Find where the given text appears and provide that cell's center as [X, Y] coordinate. 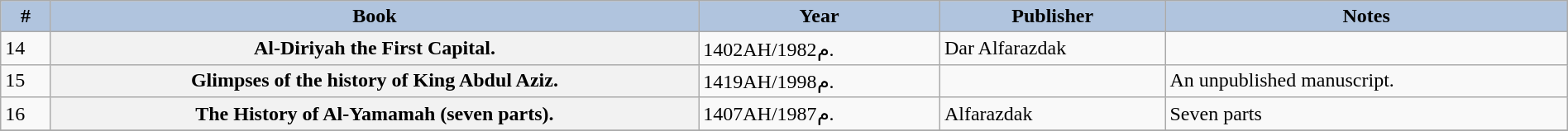
Year [820, 16]
Notes [1366, 16]
Publisher [1052, 16]
1402AH/1982م. [820, 49]
Book [375, 16]
Alfarazdak [1052, 114]
An unpublished manuscript. [1366, 81]
14 [26, 49]
# [26, 16]
The History of Al-Yamamah (seven parts). [375, 114]
1419AH/1998م. [820, 81]
Seven parts [1366, 114]
Al-Diriyah the First Capital. [375, 49]
1407AH/1987م. [820, 114]
15 [26, 81]
Glimpses of the history of King Abdul Aziz. [375, 81]
16 [26, 114]
Dar Alfarazdak [1052, 49]
